Return the [X, Y] coordinate for the center point of the cell that contains the specified text.  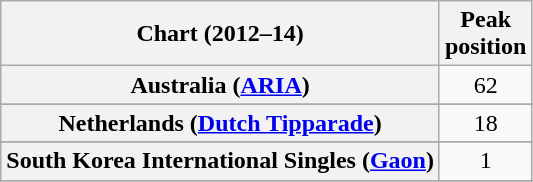
62 [485, 85]
18 [485, 123]
Australia (ARIA) [220, 85]
Netherlands (Dutch Tipparade) [220, 123]
South Korea International Singles (Gaon) [220, 161]
1 [485, 161]
Peakposition [485, 34]
Chart (2012–14) [220, 34]
